Pinpoint the cell where the given text exists, returning its [X, Y] midpoint coordinate. 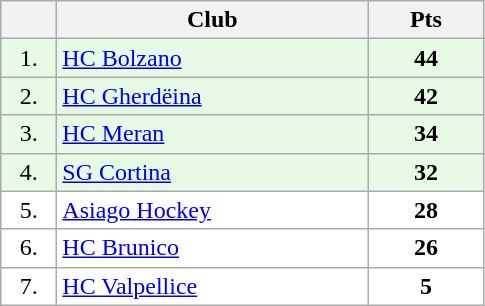
7. [29, 286]
2. [29, 96]
1. [29, 58]
HC Brunico [212, 248]
HC Valpellice [212, 286]
32 [426, 172]
42 [426, 96]
HC Gherdëina [212, 96]
5 [426, 286]
5. [29, 210]
SG Cortina [212, 172]
6. [29, 248]
4. [29, 172]
HC Bolzano [212, 58]
26 [426, 248]
34 [426, 134]
Pts [426, 20]
HC Meran [212, 134]
Asiago Hockey [212, 210]
44 [426, 58]
Club [212, 20]
3. [29, 134]
28 [426, 210]
